Identify which cell holds the provided text, then report its [X, Y] central coordinate. 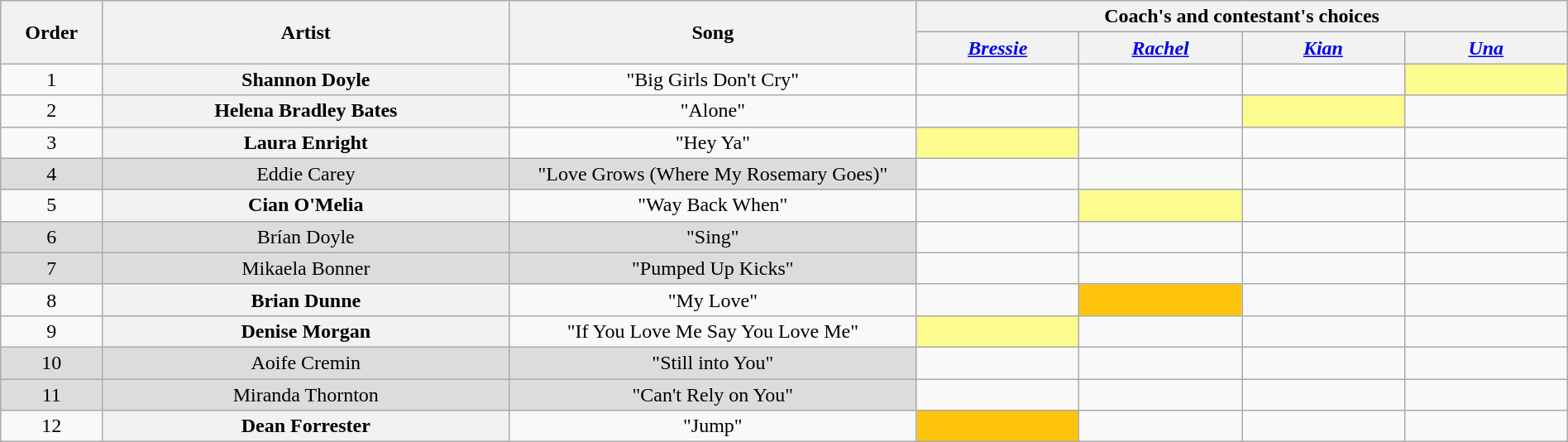
Brían Doyle [306, 237]
Denise Morgan [306, 331]
Song [713, 32]
Helena Bradley Bates [306, 111]
Dean Forrester [306, 426]
9 [51, 331]
Bressie [997, 48]
3 [51, 142]
Mikaela Bonner [306, 268]
2 [51, 111]
"Alone" [713, 111]
"Way Back When" [713, 205]
Aoife Cremin [306, 363]
"Sing" [713, 237]
"Jump" [713, 426]
Brian Dunne [306, 300]
Miranda Thornton [306, 395]
"Pumped Up Kicks" [713, 268]
"If You Love Me Say You Love Me" [713, 331]
5 [51, 205]
10 [51, 363]
Shannon Doyle [306, 79]
"Big Girls Don't Cry" [713, 79]
12 [51, 426]
Kian [1323, 48]
7 [51, 268]
Una [1485, 48]
Coach's and contestant's choices [1242, 17]
6 [51, 237]
11 [51, 395]
Eddie Carey [306, 174]
Artist [306, 32]
Cian O'Melia [306, 205]
1 [51, 79]
"Hey Ya" [713, 142]
Laura Enright [306, 142]
"Still into You" [713, 363]
8 [51, 300]
"Can't Rely on You" [713, 395]
Order [51, 32]
"My Love" [713, 300]
Rachel [1161, 48]
"Love Grows (Where My Rosemary Goes)" [713, 174]
4 [51, 174]
